Extract the [X, Y] coordinate from the center of the cell holding the provided text.  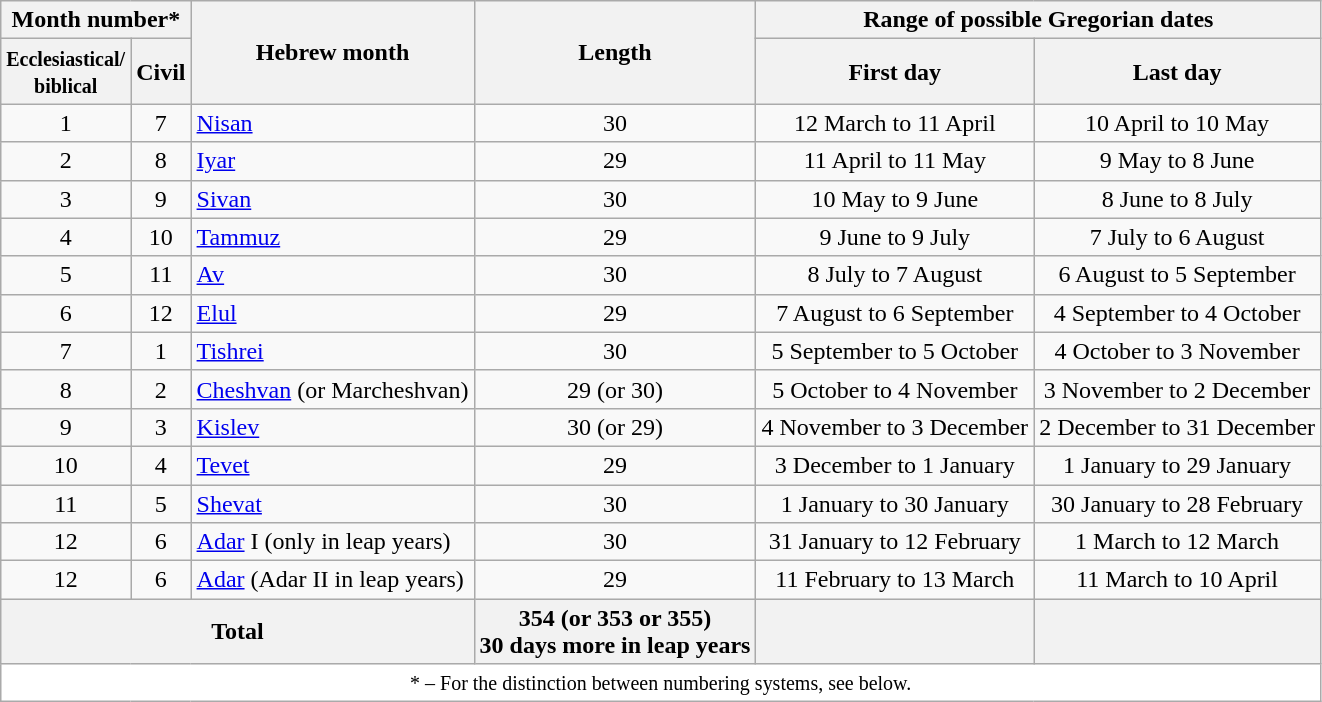
Tevet [332, 465]
Nisan [332, 123]
3 December to 1 January [895, 465]
12 March to 11 April [895, 123]
Kislev [332, 427]
4 September to 4 October [1178, 313]
9 June to 9 July [895, 237]
Total [238, 632]
1 January to 29 January [1178, 465]
Tammuz [332, 237]
11 February to 13 March [895, 580]
11 March to 10 April [1178, 580]
Iyar [332, 161]
8 July to 7 August [895, 275]
30 January to 28 February [1178, 503]
4 November to 3 December [895, 427]
1 January to 30 January [895, 503]
6 August to 5 September [1178, 275]
1 March to 12 March [1178, 542]
10 April to 10 May [1178, 123]
Range of possible Gregorian dates [1038, 20]
5 October to 4 November [895, 389]
4 October to 3 November [1178, 351]
31 January to 12 February [895, 542]
29 (or 30) [615, 389]
Elul [332, 313]
* – For the distinction between numbering systems, see below. [661, 683]
Civil [161, 72]
7 August to 6 September [895, 313]
Length [615, 52]
8 June to 8 July [1178, 199]
5 September to 5 October [895, 351]
Av [332, 275]
3 November to 2 December [1178, 389]
9 May to 8 June [1178, 161]
First day [895, 72]
Adar I (only in leap years) [332, 542]
10 May to 9 June [895, 199]
354 (or 353 or 355) 30 days more in leap years [615, 632]
7 July to 6 August [1178, 237]
Tishrei [332, 351]
Sivan [332, 199]
Last day [1178, 72]
Cheshvan (or Marcheshvan) [332, 389]
11 April to 11 May [895, 161]
2 December to 31 December [1178, 427]
Adar (Adar II in leap years) [332, 580]
Hebrew month [332, 52]
Ecclesiastical/biblical [66, 72]
30 (or 29) [615, 427]
Shevat [332, 503]
Month number* [96, 20]
